Detect which cell encompasses the target text, then output its [x, y] center coordinate. 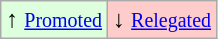
↑ Promoted [54, 20]
↓ Relegated [162, 20]
